For the text-containing cell, return its midpoint in [X, Y] coordinate format. 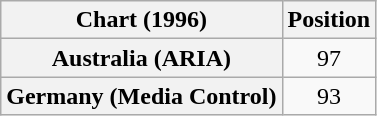
Australia (ARIA) [142, 58]
Position [329, 20]
97 [329, 58]
Chart (1996) [142, 20]
93 [329, 96]
Germany (Media Control) [142, 96]
